Provide the (X, Y) coordinate of the cell's center where the given text is located.  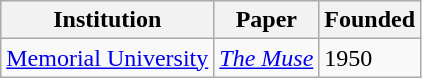
The Muse (266, 58)
1950 (370, 58)
Memorial University (108, 58)
Paper (266, 20)
Founded (370, 20)
Institution (108, 20)
